Identify which cell holds the provided text, then report its (X, Y) central coordinate. 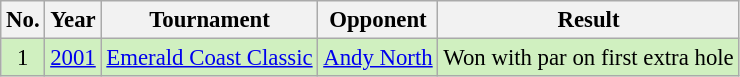
Andy North (378, 58)
Tournament (210, 20)
Result (588, 20)
Won with par on first extra hole (588, 58)
Year (73, 20)
Opponent (378, 20)
No. (23, 20)
2001 (73, 58)
1 (23, 58)
Emerald Coast Classic (210, 58)
